For the text-containing cell, return its midpoint in (x, y) coordinate format. 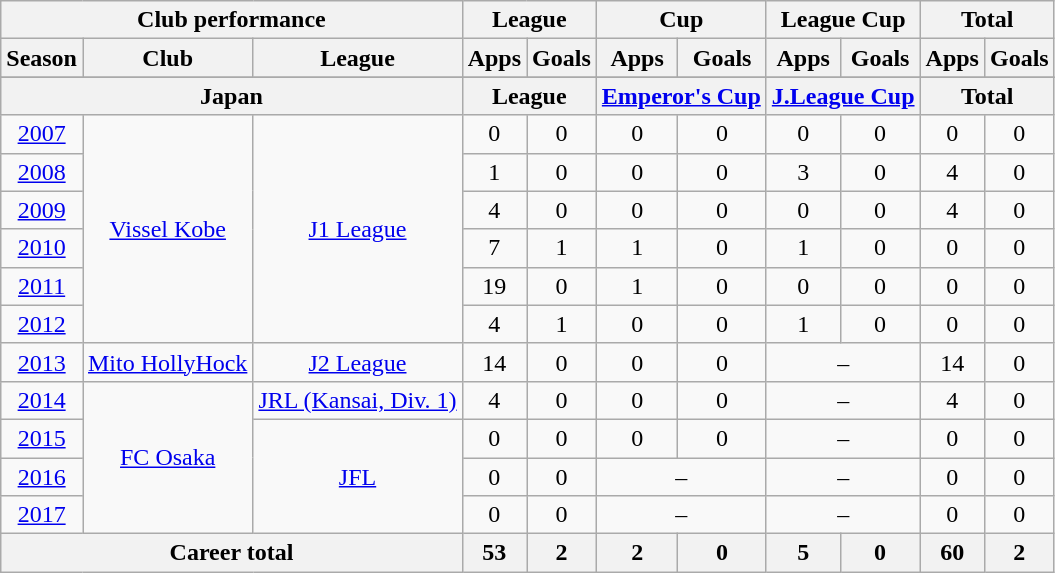
2008 (42, 172)
7 (494, 248)
19 (494, 286)
2013 (42, 362)
JFL (358, 476)
Vissel Kobe (167, 229)
Club (167, 58)
J2 League (358, 362)
Season (42, 58)
Japan (232, 96)
2007 (42, 134)
Mito HollyHock (167, 362)
Cup (681, 20)
60 (952, 553)
Career total (232, 553)
3 (803, 172)
League Cup (843, 20)
2011 (42, 286)
2012 (42, 324)
Club performance (232, 20)
2016 (42, 477)
J.League Cup (843, 96)
FC Osaka (167, 457)
Emperor's Cup (681, 96)
2017 (42, 515)
2010 (42, 248)
2009 (42, 210)
JRL (Kansai, Div. 1) (358, 400)
2015 (42, 438)
J1 League (358, 229)
2014 (42, 400)
5 (803, 553)
53 (494, 553)
